Output the (X, Y) coordinate of the center of the cell containing the given text.  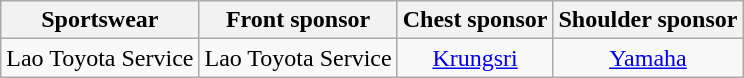
Krungsri (475, 58)
Shoulder sponsor (648, 20)
Front sponsor (298, 20)
Sportswear (100, 20)
Chest sponsor (475, 20)
Yamaha (648, 58)
